Identify which cell holds the provided text, then report its (x, y) central coordinate. 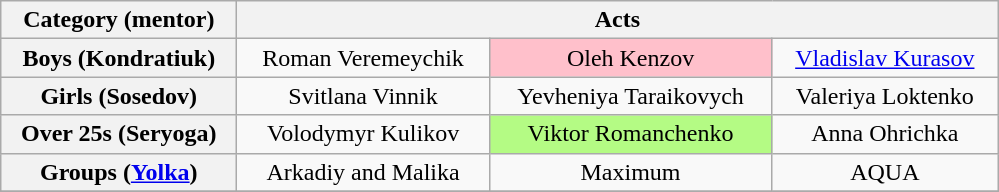
Volodymyr Kulikov (363, 134)
Yevheniya Taraikovych (630, 96)
Viktor Romanchenko (630, 134)
Anna Ohrichka (885, 134)
Oleh Kenzov (630, 58)
Arkadiy and Malika (363, 172)
Girls (Sosedov) (119, 96)
Acts (618, 20)
Category (mentor) (119, 20)
Over 25s (Seryoga) (119, 134)
AQUA (885, 172)
Vladislav Kurasov (885, 58)
Valeriya Loktenko (885, 96)
Svitlana Vinnik (363, 96)
Roman Veremeychik (363, 58)
Maximum (630, 172)
Boys (Kondratiuk) (119, 58)
Groups (Yolka) (119, 172)
